Return the [x, y] coordinate for the center point of the cell that contains the specified text.  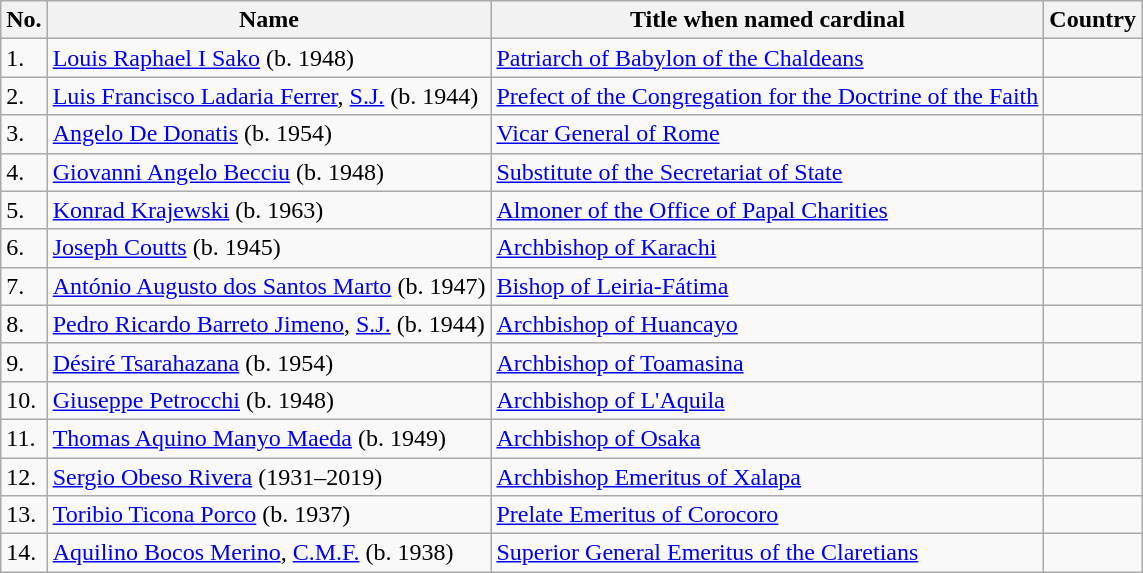
Archbishop of Huancayo [768, 324]
Luis Francisco Ladaria Ferrer, S.J. (b. 1944) [269, 96]
6. [24, 248]
Aquilino Bocos Merino, C.M.F. (b. 1938) [269, 553]
13. [24, 515]
Konrad Krajewski (b. 1963) [269, 210]
5. [24, 210]
2. [24, 96]
Vicar General of Rome [768, 134]
11. [24, 438]
Patriarch of Babylon of the Chaldeans [768, 58]
Archbishop Emeritus of Xalapa [768, 477]
Archbishop of Osaka [768, 438]
3. [24, 134]
Prelate Emeritus of Corocoro [768, 515]
Archbishop of Toamasina [768, 362]
Archbishop of L'Aquila [768, 400]
No. [24, 20]
Désiré Tsarahazana (b. 1954) [269, 362]
Pedro Ricardo Barreto Jimeno, S.J. (b. 1944) [269, 324]
Superior General Emeritus of the Claretians [768, 553]
Almoner of the Office of Papal Charities [768, 210]
Prefect of the Congregation for the Doctrine of the Faith [768, 96]
António Augusto dos Santos Marto (b. 1947) [269, 286]
Angelo De Donatis (b. 1954) [269, 134]
Archbishop of Karachi [768, 248]
4. [24, 172]
Country [1093, 20]
10. [24, 400]
Sergio Obeso Rivera (1931–2019) [269, 477]
Title when named cardinal [768, 20]
12. [24, 477]
14. [24, 553]
Name [269, 20]
Louis Raphael I Sako (b. 1948) [269, 58]
Toribio Ticona Porco (b. 1937) [269, 515]
8. [24, 324]
Bishop of Leiria-Fátima [768, 286]
Giuseppe Petrocchi (b. 1948) [269, 400]
7. [24, 286]
Joseph Coutts (b. 1945) [269, 248]
Substitute of the Secretariat of State [768, 172]
1. [24, 58]
9. [24, 362]
Giovanni Angelo Becciu (b. 1948) [269, 172]
Thomas Aquino Manyo Maeda (b. 1949) [269, 438]
